Locate the cell with the specified text and output its [x, y] center coordinate. 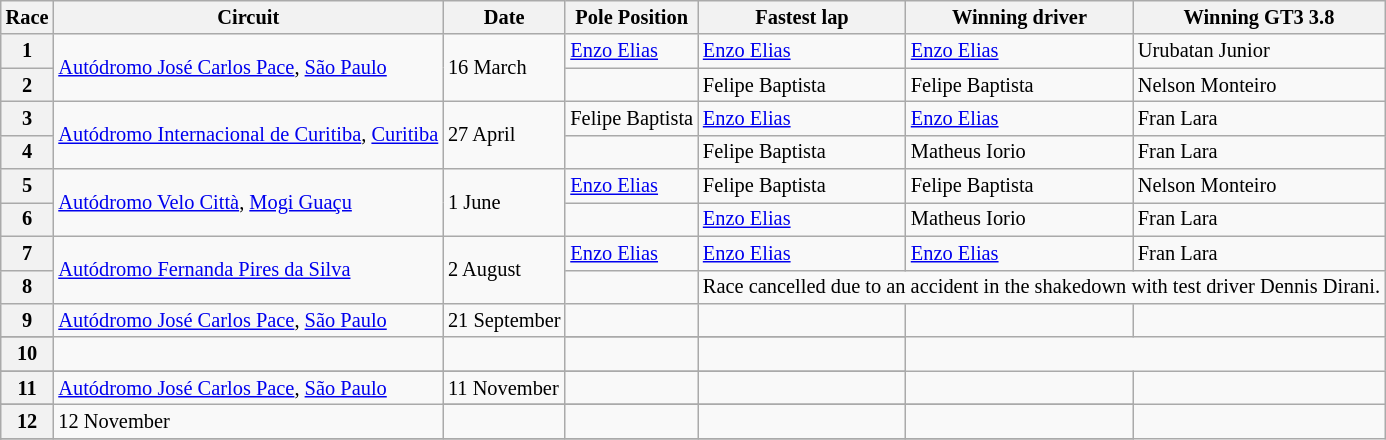
16 March [504, 68]
Race cancelled due to an accident in the shakedown with test driver Dennis Dirani. [1042, 287]
Winning GT3 3.8 [1259, 17]
9 [28, 320]
21 September [504, 320]
1 [28, 51]
12 November [248, 421]
4 [28, 152]
Autódromo Velo Città, Mogi Guaçu [248, 202]
5 [28, 186]
2 August [504, 270]
12 [28, 421]
2 [28, 85]
Pole Position [632, 17]
1 June [504, 202]
Autódromo Internacional de Curitiba, Curitiba [248, 134]
Date [504, 17]
7 [28, 253]
11 November [504, 388]
Winning driver [1020, 17]
3 [28, 118]
27 April [504, 134]
6 [28, 219]
8 [28, 287]
Fastest lap [802, 17]
Autódromo Fernanda Pires da Silva [248, 270]
11 [28, 388]
10 [28, 354]
Race [28, 17]
Circuit [248, 17]
Urubatan Junior [1259, 51]
